For the text-containing cell, return its midpoint in [x, y] coordinate format. 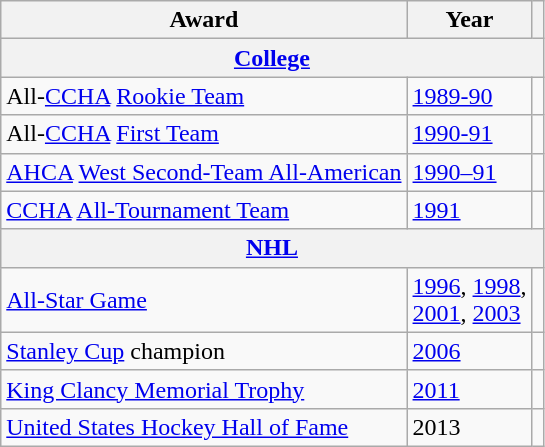
1996, 1998,2001, 2003 [470, 300]
All-Star Game [204, 300]
1990-91 [470, 134]
2006 [470, 351]
King Clancy Memorial Trophy [204, 389]
Stanley Cup champion [204, 351]
All-CCHA First Team [204, 134]
2011 [470, 389]
Award [204, 20]
Year [470, 20]
2013 [470, 427]
NHL [272, 248]
United States Hockey Hall of Fame [204, 427]
All-CCHA Rookie Team [204, 96]
AHCA West Second-Team All-American [204, 172]
1990–91 [470, 172]
College [272, 58]
CCHA All-Tournament Team [204, 210]
1989-90 [470, 96]
1991 [470, 210]
